Identify which cell holds the provided text, then report its (X, Y) central coordinate. 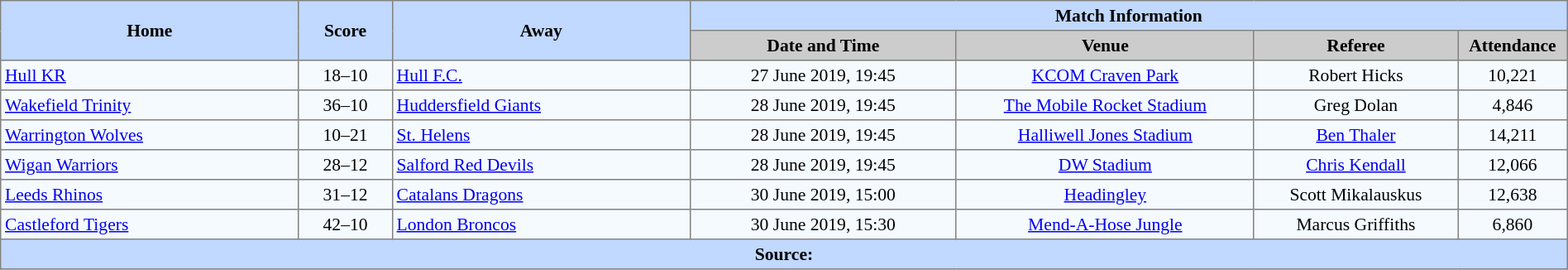
18–10 (346, 75)
31–12 (346, 195)
KCOM Craven Park (1105, 75)
42–10 (346, 224)
Robert Hicks (1355, 75)
Date and Time (823, 46)
12,066 (1513, 165)
10–21 (346, 135)
36–10 (346, 105)
Wakefield Trinity (150, 105)
Referee (1355, 46)
10,221 (1513, 75)
Away (541, 31)
Score (346, 31)
Venue (1105, 46)
St. Helens (541, 135)
6,860 (1513, 224)
Ben Thaler (1355, 135)
Leeds Rhinos (150, 195)
Mend-A-Hose Jungle (1105, 224)
30 June 2019, 15:00 (823, 195)
Source: (784, 254)
Warrington Wolves (150, 135)
Home (150, 31)
London Broncos (541, 224)
30 June 2019, 15:30 (823, 224)
Hull F.C. (541, 75)
28–12 (346, 165)
Catalans Dragons (541, 195)
12,638 (1513, 195)
Headingley (1105, 195)
DW Stadium (1105, 165)
Halliwell Jones Stadium (1105, 135)
27 June 2019, 19:45 (823, 75)
14,211 (1513, 135)
Huddersfield Giants (541, 105)
Match Information (1128, 16)
Salford Red Devils (541, 165)
Hull KR (150, 75)
The Mobile Rocket Stadium (1105, 105)
Wigan Warriors (150, 165)
Attendance (1513, 46)
Scott Mikalauskus (1355, 195)
Marcus Griffiths (1355, 224)
Greg Dolan (1355, 105)
Castleford Tigers (150, 224)
Chris Kendall (1355, 165)
4,846 (1513, 105)
